Determine the (x, y) coordinate at the center of the cell enclosing the given text.  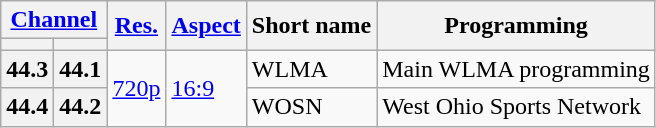
WOSN (311, 107)
West Ohio Sports Network (516, 107)
16:9 (206, 88)
44.2 (80, 107)
44.4 (28, 107)
Res. (136, 26)
44.3 (28, 69)
44.1 (80, 69)
Short name (311, 26)
Main WLMA programming (516, 69)
Programming (516, 26)
WLMA (311, 69)
720p (136, 88)
Aspect (206, 26)
Channel (54, 20)
